Detect which cell encompasses the target text, then output its [x, y] center coordinate. 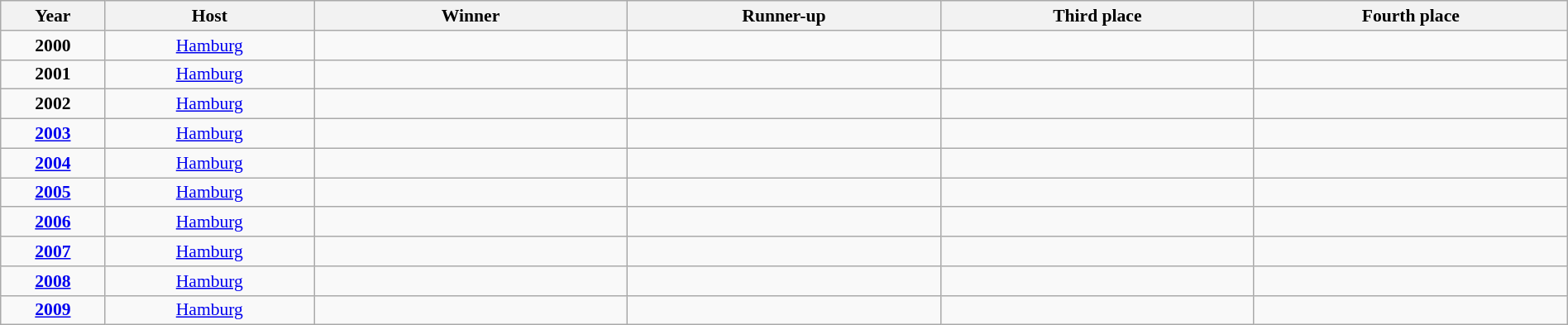
2008 [53, 281]
2002 [53, 104]
Year [53, 16]
Third place [1097, 16]
Fourth place [1411, 16]
2003 [53, 134]
Host [210, 16]
2004 [53, 163]
2005 [53, 193]
2000 [53, 45]
Runner-up [784, 16]
Winner [471, 16]
2001 [53, 74]
2007 [53, 251]
2009 [53, 310]
2006 [53, 222]
